Provide the (x, y) coordinate of the cell's center where the given text is located.  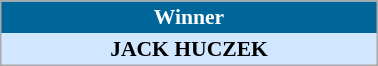
JACK HUCZEK (189, 49)
Winner (189, 17)
